Provide the [x, y] coordinate of the cell's center where the given text is located.  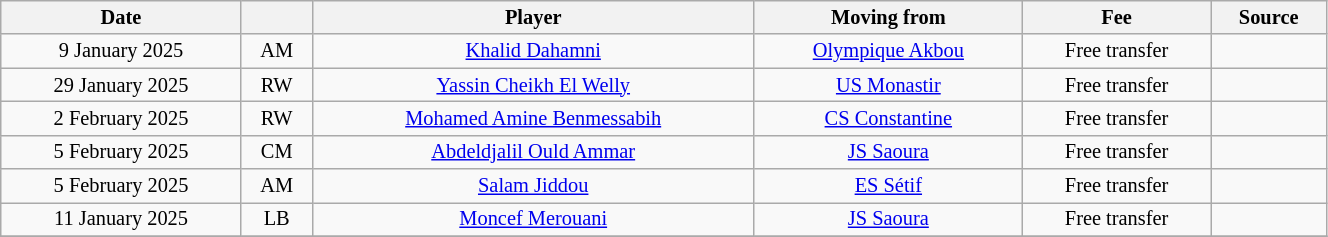
Abdeldjalil Ould Ammar [533, 152]
Moncef Merouani [533, 219]
Player [533, 17]
Moving from [888, 17]
Date [122, 17]
Olympique Akbou [888, 51]
CM [276, 152]
Source [1269, 17]
Mohamed Amine Benmessabih [533, 118]
LB [276, 219]
29 January 2025 [122, 85]
Fee [1116, 17]
Yassin Cheikh El Welly [533, 85]
9 January 2025 [122, 51]
11 January 2025 [122, 219]
Salam Jiddou [533, 186]
CS Constantine [888, 118]
Khalid Dahamni [533, 51]
2 February 2025 [122, 118]
US Monastir [888, 85]
ES Sétif [888, 186]
